For the text-containing cell, return its midpoint in [x, y] coordinate format. 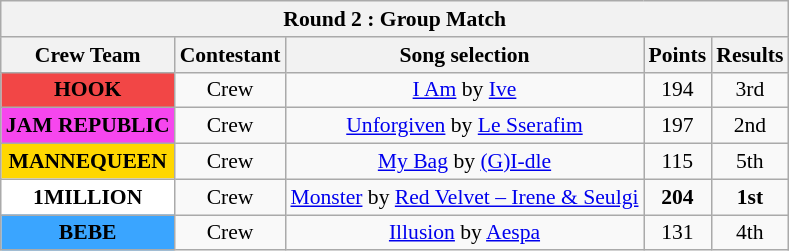
Monster by Red Velvet – Irene & Seulgi [464, 197]
MANNEQUEEN [88, 162]
My Bag by (G)I-dle [464, 162]
HOOK [88, 90]
1st [750, 197]
5th [750, 162]
131 [678, 233]
BEBE [88, 233]
Unforgiven by Le Sserafim [464, 126]
197 [678, 126]
1MILLION [88, 197]
204 [678, 197]
Contestant [230, 55]
115 [678, 162]
I Am by Ive [464, 90]
Song selection [464, 55]
Crew Team [88, 55]
194 [678, 90]
2nd [750, 126]
4th [750, 233]
Illusion by Aespa [464, 233]
JAM REPUBLIC [88, 126]
Round 2 : Group Match [395, 19]
Results [750, 55]
3rd [750, 90]
Points [678, 55]
